Capture the cell that displays the provided text and extract its (X, Y) central coordinate. 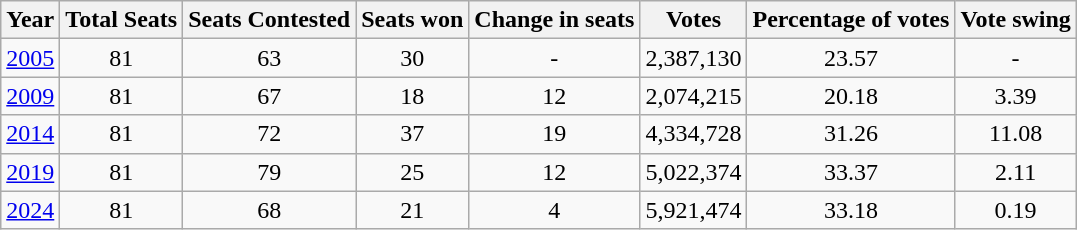
30 (412, 58)
37 (412, 134)
11.08 (1016, 134)
18 (412, 96)
0.19 (1016, 210)
2019 (30, 172)
25 (412, 172)
Year (30, 20)
2005 (30, 58)
33.18 (851, 210)
2014 (30, 134)
2,387,130 (694, 58)
72 (270, 134)
3.39 (1016, 96)
63 (270, 58)
79 (270, 172)
5,022,374 (694, 172)
Percentage of votes (851, 20)
4 (554, 210)
67 (270, 96)
20.18 (851, 96)
Seats Contested (270, 20)
21 (412, 210)
68 (270, 210)
2024 (30, 210)
Change in seats (554, 20)
2009 (30, 96)
Seats won (412, 20)
23.57 (851, 58)
33.37 (851, 172)
19 (554, 134)
31.26 (851, 134)
4,334,728 (694, 134)
Total Seats (122, 20)
5,921,474 (694, 210)
2,074,215 (694, 96)
Votes (694, 20)
Vote swing (1016, 20)
2.11 (1016, 172)
